Scan for the cell matching the given text and deliver its (x, y) coordinate at center. 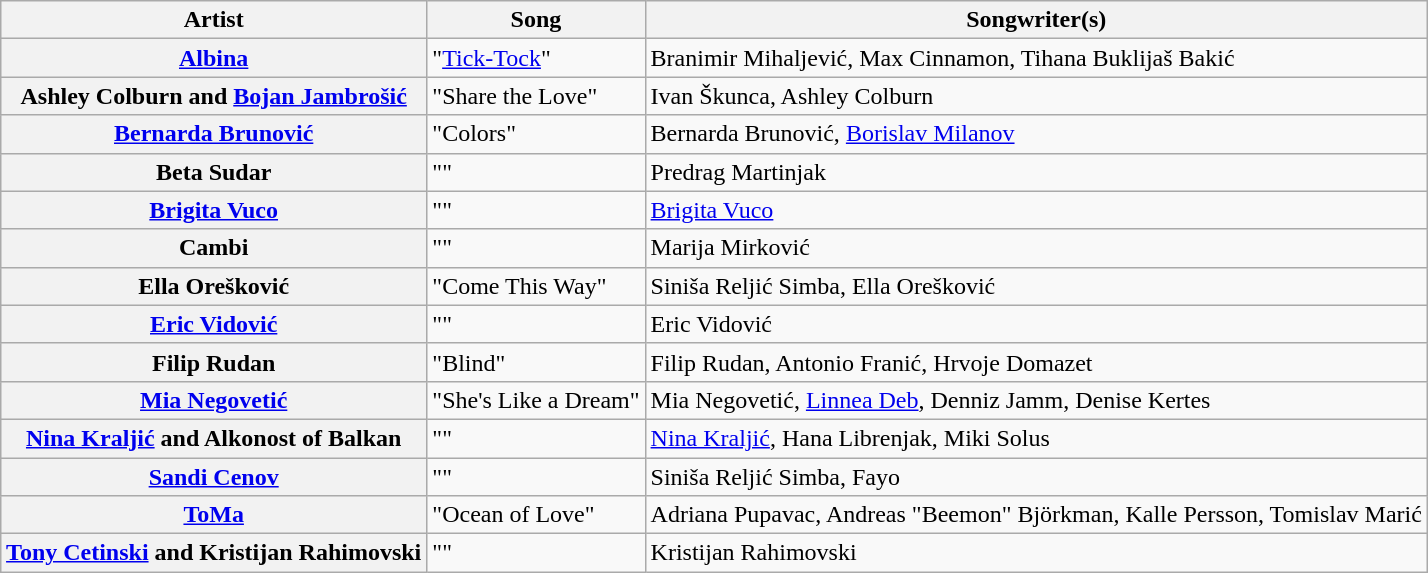
Predrag Martinjak (1036, 172)
Mia Negovetić (214, 400)
Albina (214, 58)
Ivan Škunca, Ashley Colburn (1036, 96)
"Ocean of Love" (536, 515)
Sandi Cenov (214, 477)
Bernarda Brunović (214, 134)
Mia Negovetić, Linnea Deb, Denniz Jamm, Denise Kertes (1036, 400)
Siniša Reljić Simba, Ella Orešković (1036, 286)
Adriana Pupavac, Andreas "Beemon" Björkman, Kalle Persson, Tomislav Marić (1036, 515)
Filip Rudan, Antonio Franić, Hrvoje Domazet (1036, 362)
Marija Mirković (1036, 248)
Bernarda Brunović, Borislav Milanov (1036, 134)
Filip Rudan (214, 362)
"She's Like a Dream" (536, 400)
"Share the Love" (536, 96)
Artist (214, 20)
Nina Kraljić, Hana Librenjak, Miki Solus (1036, 438)
"Tick-Tock" (536, 58)
Nina Kraljić and Alkonost of Balkan (214, 438)
Ashley Colburn and Bojan Jambrošić (214, 96)
"Blind" (536, 362)
"Colors" (536, 134)
Kristijan Rahimovski (1036, 553)
Branimir Mihaljević, Max Cinnamon, Tihana Buklijaš Bakić (1036, 58)
Siniša Reljić Simba, Fayo (1036, 477)
Cambi (214, 248)
Tony Cetinski and Kristijan Rahimovski (214, 553)
Songwriter(s) (1036, 20)
Ella Orešković (214, 286)
ToMa (214, 515)
"Come This Way" (536, 286)
Beta Sudar (214, 172)
Song (536, 20)
